Provide the [X, Y] coordinate of the cell's center where the given text is located.  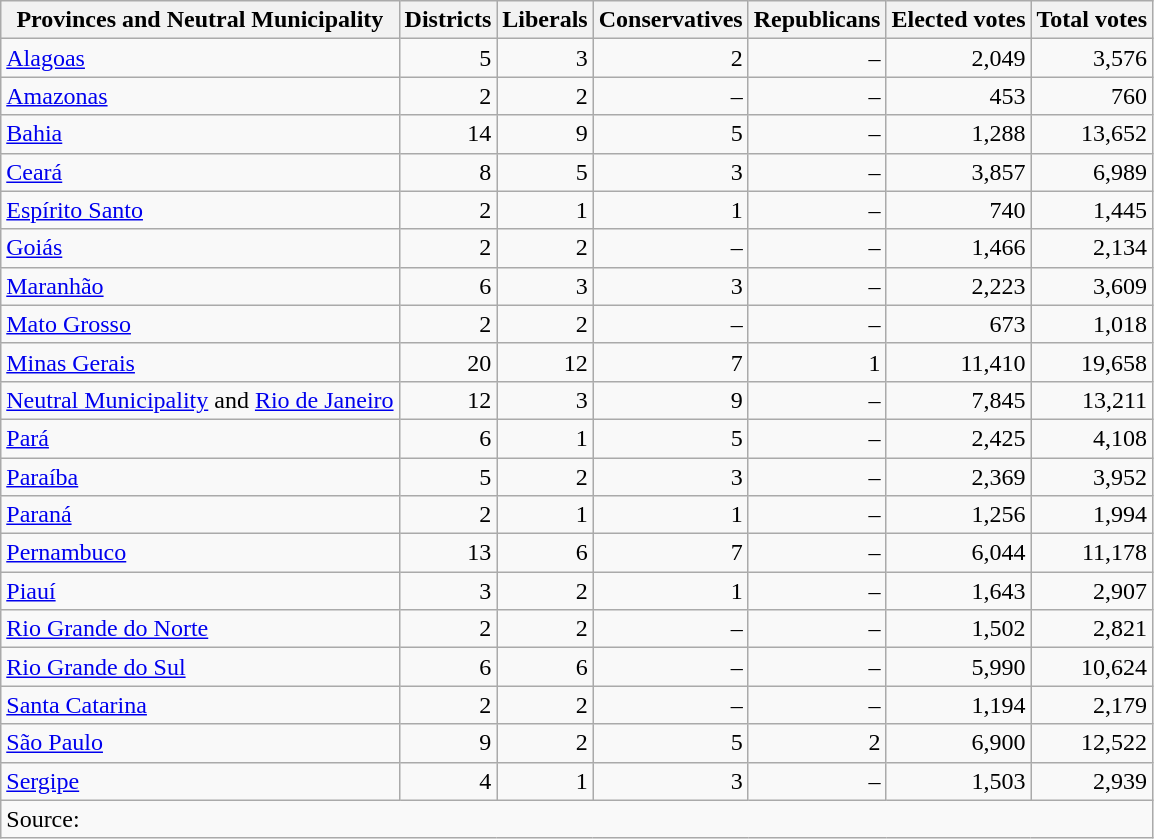
3,576 [1092, 58]
1,466 [958, 248]
1,256 [958, 515]
453 [958, 96]
2,907 [1092, 591]
1,445 [1092, 210]
Republicans [817, 20]
Santa Catarina [200, 705]
3,857 [958, 172]
673 [958, 324]
5,990 [958, 667]
Pernambuco [200, 553]
Paraíba [200, 477]
Maranhão [200, 286]
Provinces and Neutral Municipality [200, 20]
2,223 [958, 286]
13 [448, 553]
1,643 [958, 591]
Conservatives [670, 20]
1,503 [958, 781]
Source: [577, 819]
São Paulo [200, 743]
11,410 [958, 362]
14 [448, 134]
12,522 [1092, 743]
Total votes [1092, 20]
Elected votes [958, 20]
Districts [448, 20]
20 [448, 362]
Neutral Municipality and Rio de Janeiro [200, 400]
1,194 [958, 705]
Amazonas [200, 96]
8 [448, 172]
13,652 [1092, 134]
4,108 [1092, 438]
1,018 [1092, 324]
760 [1092, 96]
Sergipe [200, 781]
13,211 [1092, 400]
7,845 [958, 400]
Goiás [200, 248]
2,939 [1092, 781]
1,502 [958, 629]
2,425 [958, 438]
2,049 [958, 58]
740 [958, 210]
Ceará [200, 172]
10,624 [1092, 667]
Espírito Santo [200, 210]
Minas Gerais [200, 362]
6,989 [1092, 172]
Alagoas [200, 58]
4 [448, 781]
Piauí [200, 591]
2,821 [1092, 629]
Bahia [200, 134]
3,609 [1092, 286]
Mato Grosso [200, 324]
2,179 [1092, 705]
2,369 [958, 477]
Rio Grande do Sul [200, 667]
1,288 [958, 134]
1,994 [1092, 515]
Paraná [200, 515]
Pará [200, 438]
6,900 [958, 743]
19,658 [1092, 362]
Rio Grande do Norte [200, 629]
11,178 [1092, 553]
Liberals [545, 20]
3,952 [1092, 477]
2,134 [1092, 248]
6,044 [958, 553]
